Extract the (x, y) coordinate from the center of the cell holding the provided text.  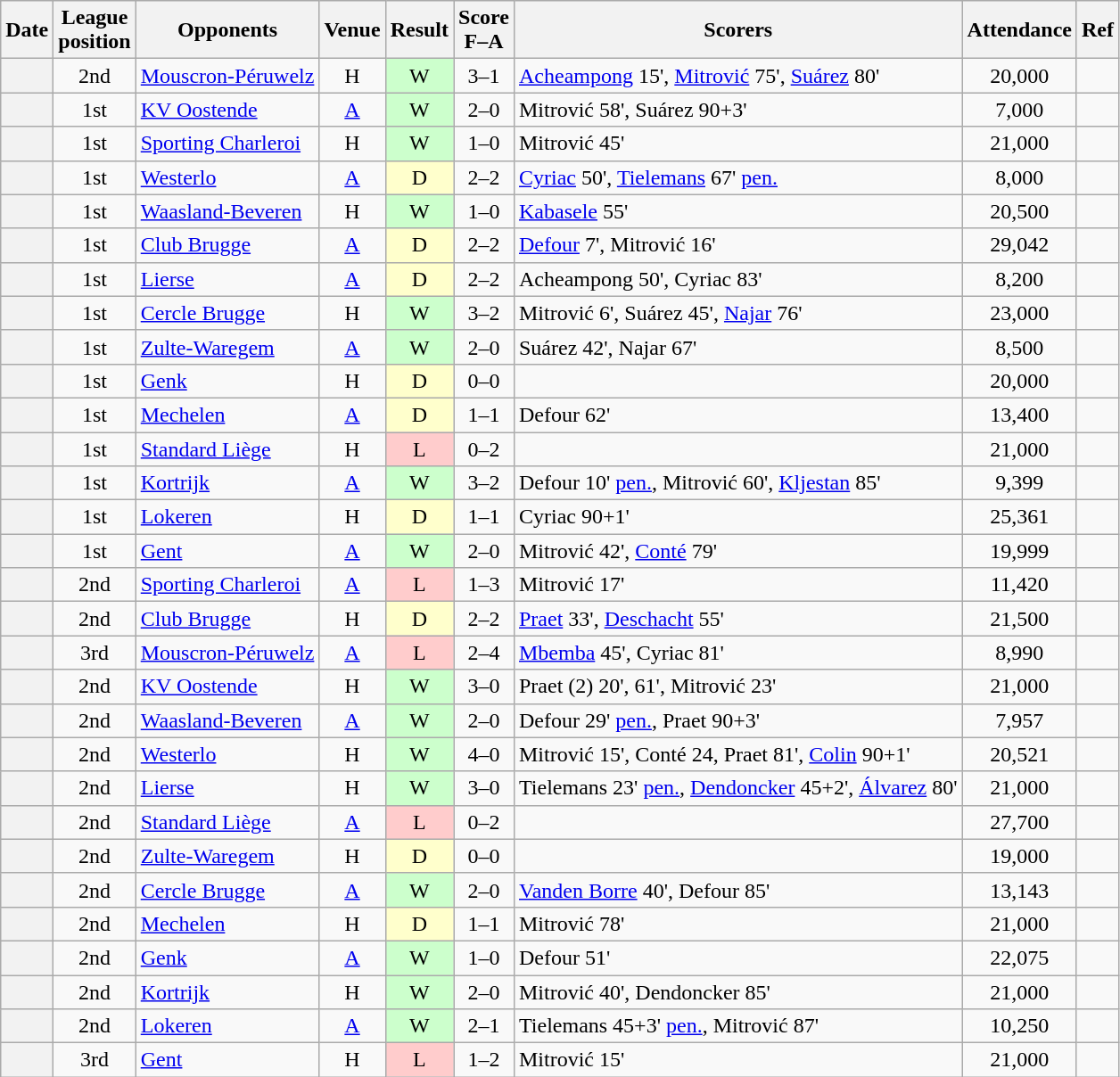
7,957 (1019, 720)
Mitrović 17' (738, 585)
22,075 (1019, 958)
27,700 (1019, 822)
9,399 (1019, 483)
23,000 (1019, 313)
Ref (1097, 30)
8,990 (1019, 653)
Mbemba 45', Cyriac 81' (738, 653)
ScoreF–A (484, 30)
2–1 (484, 1026)
21,500 (1019, 619)
2–4 (484, 653)
Cyriac 50', Tielemans 67' pen. (738, 177)
Kabasele 55' (738, 211)
20,521 (1019, 754)
Mitrović 45' (738, 144)
Mitrović 78' (738, 924)
8,200 (1019, 279)
3–1 (484, 76)
Defour 7', Mitrović 16' (738, 245)
Mitrović 42', Conté 79' (738, 551)
Defour 29' pen., Praet 90+3' (738, 720)
8,500 (1019, 347)
Result (419, 30)
Acheampong 15', Mitrović 75', Suárez 80' (738, 76)
Leagueposition (95, 30)
Defour 51' (738, 958)
Tielemans 23' pen., Dendoncker 45+2', Álvarez 80' (738, 788)
Acheampong 50', Cyriac 83' (738, 279)
Mitrović 40', Dendoncker 85' (738, 992)
Scorers (738, 30)
1–2 (484, 1060)
Defour 10' pen., Mitrović 60', Kljestan 85' (738, 483)
11,420 (1019, 585)
Mitrović 15' (738, 1060)
Mitrović 15', Conté 24, Praet 81', Colin 90+1' (738, 754)
Mitrović 58', Suárez 90+3' (738, 110)
13,143 (1019, 890)
Mitrović 6', Suárez 45', Najar 76' (738, 313)
19,999 (1019, 551)
8,000 (1019, 177)
4–0 (484, 754)
29,042 (1019, 245)
13,400 (1019, 415)
20,500 (1019, 211)
Praet (2) 20', 61', Mitrović 23' (738, 686)
10,250 (1019, 1026)
25,361 (1019, 517)
Praet 33', Deschacht 55' (738, 619)
Defour 62' (738, 415)
Opponents (227, 30)
Attendance (1019, 30)
Vanden Borre 40', Defour 85' (738, 890)
1–3 (484, 585)
Suárez 42', Najar 67' (738, 347)
7,000 (1019, 110)
Venue (352, 30)
19,000 (1019, 856)
Date (27, 30)
Cyriac 90+1' (738, 517)
Tielemans 45+3' pen., Mitrović 87' (738, 1026)
